Return the (X, Y) coordinate for the center point of the cell that contains the specified text.  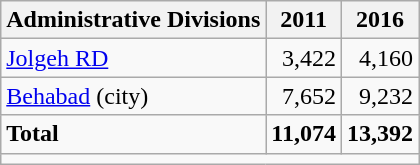
13,392 (380, 134)
Administrative Divisions (134, 20)
2016 (380, 20)
Total (134, 134)
Behabad (city) (134, 96)
2011 (304, 20)
Jolgeh RD (134, 58)
3,422 (304, 58)
7,652 (304, 96)
11,074 (304, 134)
9,232 (380, 96)
4,160 (380, 58)
